Pinpoint the cell where the given text exists, returning its (x, y) midpoint coordinate. 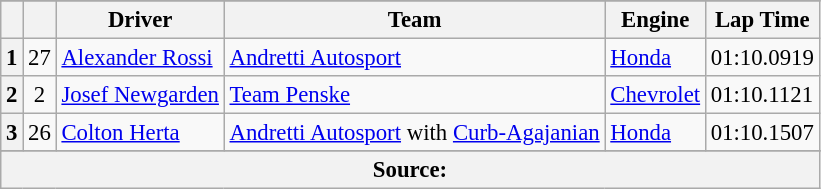
26 (40, 133)
Team (414, 20)
Source: (410, 170)
01:10.1121 (762, 95)
1 (12, 58)
Alexander Rossi (140, 58)
Lap Time (762, 20)
Andretti Autosport (414, 58)
Andretti Autosport with Curb-Agajanian (414, 133)
3 (12, 133)
Josef Newgarden (140, 95)
01:10.0919 (762, 58)
Driver (140, 20)
27 (40, 58)
Colton Herta (140, 133)
Engine (655, 20)
Chevrolet (655, 95)
01:10.1507 (762, 133)
Team Penske (414, 95)
